Extract the [x, y] coordinate from the center of the cell holding the provided text.  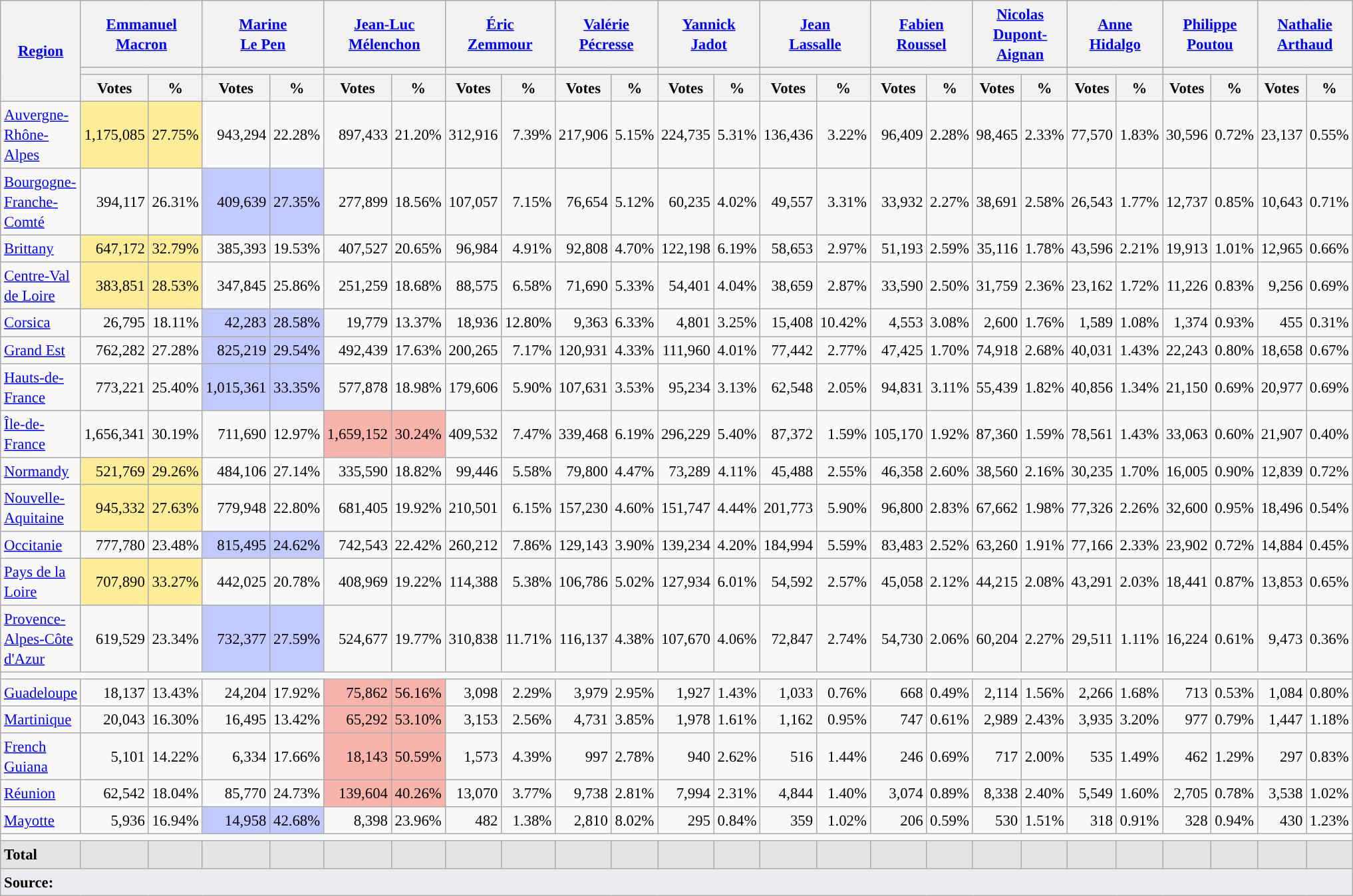
8,398 [358, 821]
French Guiana [41, 757]
430 [1281, 821]
16.30% [176, 720]
18,441 [1187, 581]
0.40% [1329, 434]
88,575 [474, 286]
25.86% [297, 286]
462 [1187, 757]
484,106 [236, 471]
5,549 [1092, 794]
0.66% [1329, 249]
21,907 [1281, 434]
260,212 [474, 545]
87,360 [996, 434]
997 [584, 757]
1.72% [1139, 286]
2.50% [950, 286]
0.94% [1235, 821]
10,643 [1281, 202]
27.59% [297, 639]
83,483 [898, 545]
0.71% [1329, 202]
0.49% [950, 693]
7.39% [528, 136]
184,994 [789, 545]
107,631 [584, 387]
521,769 [114, 471]
YannickJadot [709, 35]
2.83% [950, 508]
Centre-Val de Loire [41, 286]
17.92% [297, 693]
5.12% [635, 202]
32.79% [176, 249]
577,878 [358, 387]
4.70% [635, 249]
42,283 [236, 323]
2,600 [996, 323]
53.10% [418, 720]
7,994 [686, 794]
12.97% [297, 434]
Occitanie [41, 545]
11.71% [528, 639]
7.47% [528, 434]
79,800 [584, 471]
1.78% [1044, 249]
PhilippePoutou [1211, 35]
40,031 [1092, 350]
13,853 [1281, 581]
18.98% [418, 387]
1.68% [1139, 693]
407,527 [358, 249]
408,969 [358, 581]
111,960 [686, 350]
16,224 [1187, 639]
383,851 [114, 286]
897,433 [358, 136]
668 [898, 693]
40.26% [418, 794]
76,654 [584, 202]
Region [41, 51]
1.98% [1044, 508]
2.57% [843, 581]
45,488 [789, 471]
139,604 [358, 794]
312,916 [474, 136]
10.42% [843, 323]
22.80% [297, 508]
157,230 [584, 508]
71,690 [584, 286]
19.77% [418, 639]
347,845 [236, 286]
6,334 [236, 757]
2.36% [1044, 286]
3,979 [584, 693]
16.94% [176, 821]
310,838 [474, 639]
35,116 [996, 249]
5.40% [737, 434]
681,405 [358, 508]
15,408 [789, 323]
3,153 [474, 720]
MarineLe Pen [263, 35]
4.44% [737, 508]
442,025 [236, 581]
0.55% [1329, 136]
40,856 [1092, 387]
3,098 [474, 693]
Guadeloupe [41, 693]
12.80% [528, 323]
22,243 [1187, 350]
482 [474, 821]
44,215 [996, 581]
0.91% [1139, 821]
18,137 [114, 693]
777,780 [114, 545]
AnneHidalgo [1115, 35]
29,511 [1092, 639]
200,265 [474, 350]
3,935 [1092, 720]
Mayotte [41, 821]
120,931 [584, 350]
5.59% [843, 545]
23.34% [176, 639]
4.06% [737, 639]
2,705 [1187, 794]
217,906 [584, 136]
5.15% [635, 136]
12,965 [1281, 249]
60,235 [686, 202]
Auvergne-Rhône-Alpes [41, 136]
1,033 [789, 693]
0.93% [1235, 323]
492,439 [358, 350]
277,899 [358, 202]
2.81% [635, 794]
1.23% [1329, 821]
23.48% [176, 545]
0.31% [1329, 323]
105,170 [898, 434]
206 [898, 821]
27.35% [297, 202]
20.78% [297, 581]
1,573 [474, 757]
139,234 [686, 545]
5.38% [528, 581]
3.11% [950, 387]
95,234 [686, 387]
23,137 [1281, 136]
Provence-Alpes-Côte d'Azur [41, 639]
2.56% [528, 720]
Brittany [41, 249]
Total [41, 855]
7.17% [528, 350]
4.02% [737, 202]
0.53% [1235, 693]
29.54% [297, 350]
16,005 [1187, 471]
9,256 [1281, 286]
0.90% [1235, 471]
179,606 [474, 387]
73,289 [686, 471]
535 [1092, 757]
1,659,152 [358, 434]
28.58% [297, 323]
2,266 [1092, 693]
122,198 [686, 249]
11,226 [1187, 286]
5,936 [114, 821]
732,377 [236, 639]
96,409 [898, 136]
1.01% [1235, 249]
99,446 [474, 471]
455 [1281, 323]
1.18% [1329, 720]
27.14% [297, 471]
ValériePécresse [607, 35]
NathalieArthaud [1305, 35]
530 [996, 821]
2.74% [843, 639]
0.78% [1235, 794]
2.28% [950, 136]
762,282 [114, 350]
0.54% [1329, 508]
1.44% [843, 757]
1,927 [686, 693]
18,936 [474, 323]
19.22% [418, 581]
13,070 [474, 794]
1.40% [843, 794]
13.42% [297, 720]
7.15% [528, 202]
18.11% [176, 323]
19,779 [358, 323]
1,447 [1281, 720]
7.86% [528, 545]
2.16% [1044, 471]
19.92% [418, 508]
2.03% [1139, 581]
2.40% [1044, 794]
96,800 [898, 508]
24.73% [297, 794]
23,162 [1092, 286]
3.22% [843, 136]
0.65% [1329, 581]
45,058 [898, 581]
12,737 [1187, 202]
30,235 [1092, 471]
FabienRoussel [921, 35]
24.62% [297, 545]
524,677 [358, 639]
19,913 [1187, 249]
2.62% [737, 757]
742,543 [358, 545]
3,074 [898, 794]
1.56% [1044, 693]
1.38% [528, 821]
2.43% [1044, 720]
4.20% [737, 545]
Bourgogne-Franche-Comté [41, 202]
945,332 [114, 508]
394,117 [114, 202]
62,548 [789, 387]
0.85% [1235, 202]
43,596 [1092, 249]
78,561 [1092, 434]
75,862 [358, 693]
30.19% [176, 434]
3.90% [635, 545]
74,918 [996, 350]
54,401 [686, 286]
747 [898, 720]
4,731 [584, 720]
54,592 [789, 581]
328 [1187, 821]
13.37% [418, 323]
2.12% [950, 581]
28.53% [176, 286]
2.31% [737, 794]
2,114 [996, 693]
14,958 [236, 821]
33.27% [176, 581]
116,137 [584, 639]
Source: [676, 882]
6.01% [737, 581]
4.04% [737, 286]
18.82% [418, 471]
94,831 [898, 387]
30.24% [418, 434]
2.55% [843, 471]
1.34% [1139, 387]
409,639 [236, 202]
2.26% [1139, 508]
62,542 [114, 794]
4,801 [686, 323]
385,393 [236, 249]
0.89% [950, 794]
4.38% [635, 639]
1.08% [1139, 323]
26.31% [176, 202]
18,496 [1281, 508]
2.60% [950, 471]
Normandy [41, 471]
77,326 [1092, 508]
0.76% [843, 693]
29.26% [176, 471]
33,590 [898, 286]
51,193 [898, 249]
5,101 [114, 757]
4,844 [789, 794]
98,465 [996, 136]
1.82% [1044, 387]
47,425 [898, 350]
773,221 [114, 387]
72,847 [789, 639]
67,662 [996, 508]
3.20% [1139, 720]
1.91% [1044, 545]
3,538 [1281, 794]
27.63% [176, 508]
Corsica [41, 323]
943,294 [236, 136]
2.29% [528, 693]
2.87% [843, 286]
1,015,361 [236, 387]
9,363 [584, 323]
87,372 [789, 434]
224,735 [686, 136]
2.06% [950, 639]
815,495 [236, 545]
2.00% [1044, 757]
16,495 [236, 720]
21,150 [1187, 387]
77,166 [1092, 545]
22.42% [418, 545]
18.56% [418, 202]
297 [1281, 757]
114,388 [474, 581]
9,738 [584, 794]
30,596 [1187, 136]
5.31% [737, 136]
707,890 [114, 581]
318 [1092, 821]
Hauts-de-France [41, 387]
151,747 [686, 508]
107,057 [474, 202]
Pays de la Loire [41, 581]
713 [1187, 693]
2.78% [635, 757]
136,436 [789, 136]
4.01% [737, 350]
0.59% [950, 821]
19.53% [297, 249]
6.33% [635, 323]
38,560 [996, 471]
1.60% [1139, 794]
56.16% [418, 693]
NicolasDupont-Aignan [1020, 35]
127,934 [686, 581]
1.77% [1139, 202]
54,730 [898, 639]
96,984 [474, 249]
5.33% [635, 286]
246 [898, 757]
1.76% [1044, 323]
Martinique [41, 720]
60,204 [996, 639]
339,468 [584, 434]
296,229 [686, 434]
6.58% [528, 286]
619,529 [114, 639]
251,259 [358, 286]
4.91% [528, 249]
2.58% [1044, 202]
2.52% [950, 545]
14.22% [176, 757]
32,600 [1187, 508]
2.08% [1044, 581]
1,656,341 [114, 434]
2.59% [950, 249]
4.11% [737, 471]
2.95% [635, 693]
38,659 [789, 286]
3.53% [635, 387]
17.66% [297, 757]
33,063 [1187, 434]
55,439 [996, 387]
409,532 [474, 434]
4.47% [635, 471]
27.75% [176, 136]
717 [996, 757]
825,219 [236, 350]
33.35% [297, 387]
18,658 [1281, 350]
18.68% [418, 286]
77,442 [789, 350]
2.97% [843, 249]
1.51% [1044, 821]
2,989 [996, 720]
Nouvelle-Aquitaine [41, 508]
1,162 [789, 720]
3.85% [635, 720]
ÉricZemmour [500, 35]
2.77% [843, 350]
20,043 [114, 720]
295 [686, 821]
516 [789, 757]
4.60% [635, 508]
3.25% [737, 323]
22.28% [297, 136]
85,770 [236, 794]
1.83% [1139, 136]
25.40% [176, 387]
23.96% [418, 821]
201,773 [789, 508]
26,795 [114, 323]
20.65% [418, 249]
359 [789, 821]
33,932 [898, 202]
8,338 [996, 794]
18.04% [176, 794]
27.28% [176, 350]
779,948 [236, 508]
1.49% [1139, 757]
31,759 [996, 286]
2.05% [843, 387]
0.67% [1329, 350]
1,978 [686, 720]
50.59% [418, 757]
0.84% [737, 821]
42.68% [297, 821]
63,260 [996, 545]
4.39% [528, 757]
335,590 [358, 471]
4.33% [635, 350]
Réunion [41, 794]
647,172 [114, 249]
6.15% [528, 508]
1.92% [950, 434]
26,543 [1092, 202]
13.43% [176, 693]
106,786 [584, 581]
23,902 [1187, 545]
24,204 [236, 693]
940 [686, 757]
977 [1187, 720]
3.77% [528, 794]
1.29% [1235, 757]
1,374 [1187, 323]
18,143 [358, 757]
8.02% [635, 821]
12,839 [1281, 471]
107,670 [686, 639]
1.61% [737, 720]
49,557 [789, 202]
2.68% [1044, 350]
14,884 [1281, 545]
210,501 [474, 508]
0.87% [1235, 581]
43,291 [1092, 581]
92,808 [584, 249]
1.11% [1139, 639]
1,175,085 [114, 136]
711,690 [236, 434]
4,553 [898, 323]
129,143 [584, 545]
9,473 [1281, 639]
3.13% [737, 387]
21.20% [418, 136]
38,691 [996, 202]
65,292 [358, 720]
JeanLassalle [816, 35]
EmmanuelMacron [141, 35]
58,653 [789, 249]
0.60% [1235, 434]
20,977 [1281, 387]
2.21% [1139, 249]
77,570 [1092, 136]
2,810 [584, 821]
Jean-LucMélenchon [384, 35]
1,589 [1092, 323]
3.08% [950, 323]
5.58% [528, 471]
5.02% [635, 581]
0.45% [1329, 545]
3.31% [843, 202]
Île-de-France [41, 434]
1,084 [1281, 693]
Grand Est [41, 350]
0.36% [1329, 639]
46,358 [898, 471]
0.79% [1235, 720]
17.63% [418, 350]
